Find where the given text appears and provide that cell's center as (X, Y) coordinate. 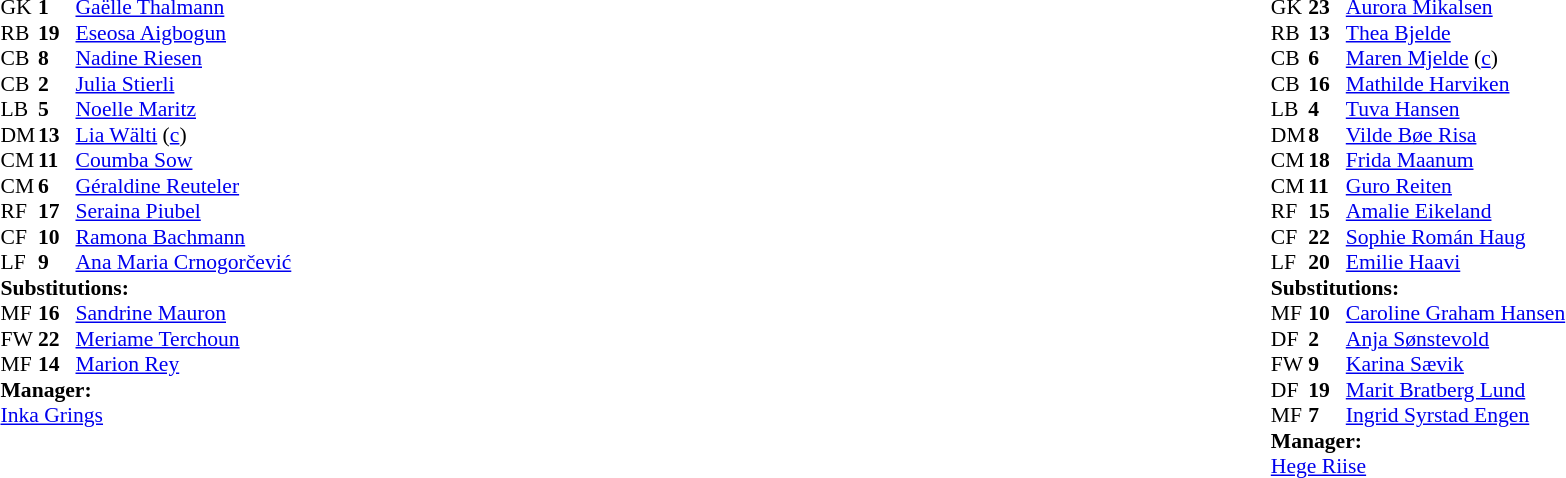
Noelle Maritz (184, 109)
20 (1327, 263)
Seraina Piubel (184, 211)
Nadine Riesen (184, 59)
5 (57, 109)
18 (1327, 161)
Emilie Haavi (1456, 263)
Géraldine Reuteler (184, 186)
4 (1327, 109)
17 (57, 211)
Sophie Román Haug (1456, 237)
Eseosa Aigbogun (184, 33)
Vilde Bøe Risa (1456, 135)
Marit Bratberg Lund (1456, 390)
Ana Maria Crnogorčević (184, 263)
15 (1327, 211)
7 (1327, 415)
Marion Rey (184, 365)
Tuva Hansen (1456, 109)
Amalie Eikeland (1456, 211)
Sandrine Mauron (184, 313)
Frida Maanum (1456, 161)
Julia Stierli (184, 84)
Anja Sønstevold (1456, 339)
Inka Grings (146, 415)
Coumba Sow (184, 161)
Ingrid Syrstad Engen (1456, 415)
Guro Reiten (1456, 186)
14 (57, 365)
Caroline Graham Hansen (1456, 313)
Lia Wälti (c) (184, 135)
Mathilde Harviken (1456, 84)
Karina Sævik (1456, 365)
Ramona Bachmann (184, 237)
Meriame Terchoun (184, 339)
Thea Bjelde (1456, 33)
Maren Mjelde (c) (1456, 59)
